Pinpoint the cell where the given text exists, returning its (X, Y) midpoint coordinate. 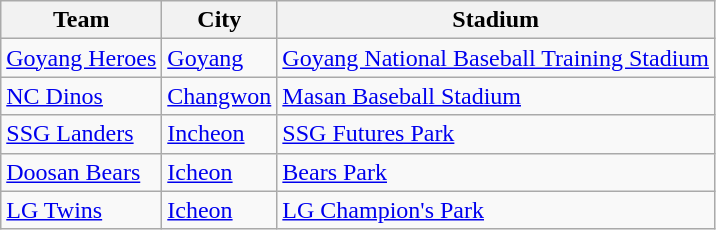
Changwon (220, 96)
Incheon (220, 134)
LG Champion's Park (496, 210)
NC Dinos (82, 96)
Masan Baseball Stadium (496, 96)
Goyang (220, 58)
LG Twins (82, 210)
Stadium (496, 20)
Doosan Bears (82, 172)
Bears Park (496, 172)
Goyang Heroes (82, 58)
SSG Landers (82, 134)
Team (82, 20)
SSG Futures Park (496, 134)
City (220, 20)
Goyang National Baseball Training Stadium (496, 58)
